Provide the [x, y] coordinate of the cell's center where the given text is located.  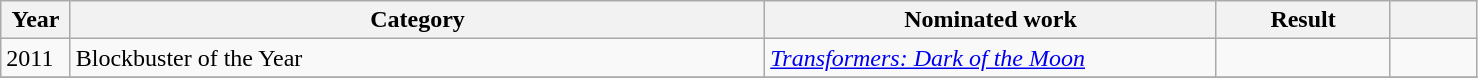
2011 [36, 58]
Blockbuster of the Year [418, 58]
Result [1303, 20]
Nominated work [990, 20]
Year [36, 20]
Category [418, 20]
Transformers: Dark of the Moon [990, 58]
